For the text-containing cell, return its midpoint in (X, Y) coordinate format. 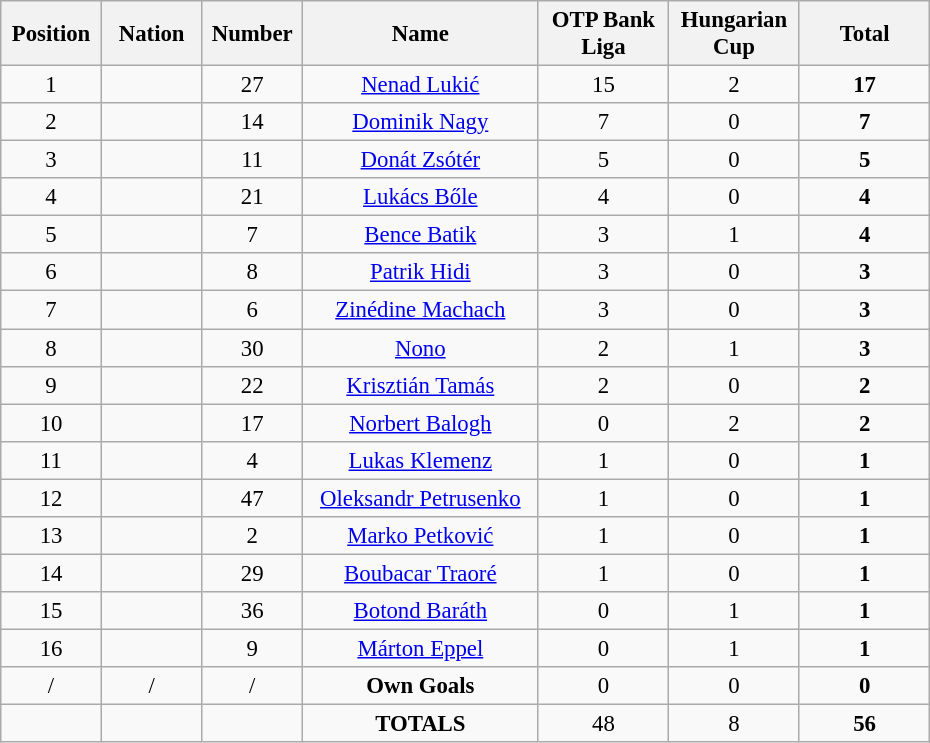
Number (252, 34)
Position (52, 34)
48 (604, 724)
Nenad Lukić (421, 85)
Name (421, 34)
Lukács Bőle (421, 197)
Donát Zsótér (421, 160)
30 (252, 348)
12 (52, 498)
Dominik Nagy (421, 122)
Botond Baráth (421, 611)
Oleksandr Petrusenko (421, 498)
Boubacar Traoré (421, 573)
10 (52, 423)
22 (252, 385)
Lukas Klemenz (421, 460)
13 (52, 536)
Total (864, 34)
Bence Batik (421, 235)
TOTALS (421, 724)
Krisztián Tamás (421, 385)
Own Goals (421, 686)
36 (252, 611)
27 (252, 85)
Norbert Balogh (421, 423)
Nation (152, 34)
21 (252, 197)
47 (252, 498)
16 (52, 648)
29 (252, 573)
Nono (421, 348)
OTP Bank Liga (604, 34)
56 (864, 724)
Márton Eppel (421, 648)
Zinédine Machach (421, 310)
Patrik Hidi (421, 273)
Marko Petković (421, 536)
Hungarian Cup (734, 34)
